Identify which cell holds the provided text, then report its (x, y) central coordinate. 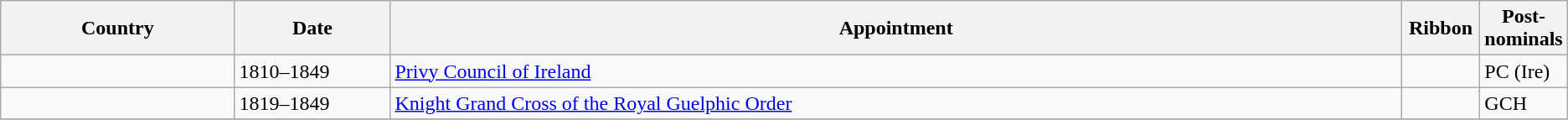
GCH (1524, 103)
Post-nominals (1524, 29)
Country (117, 29)
Privy Council of Ireland (896, 71)
PC (Ire) (1524, 71)
Ribbon (1441, 29)
1819–1849 (312, 103)
Date (312, 29)
Appointment (896, 29)
1810–1849 (312, 71)
Knight Grand Cross of the Royal Guelphic Order (896, 103)
